Return the (x, y) coordinate for the center point of the cell that contains the specified text.  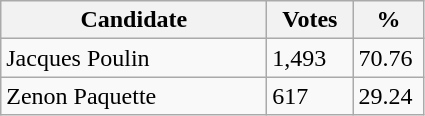
70.76 (388, 58)
29.24 (388, 96)
Jacques Poulin (134, 58)
617 (310, 96)
Votes (310, 20)
1,493 (310, 58)
Candidate (134, 20)
Zenon Paquette (134, 96)
% (388, 20)
